Detect which cell encompasses the target text, then output its (X, Y) center coordinate. 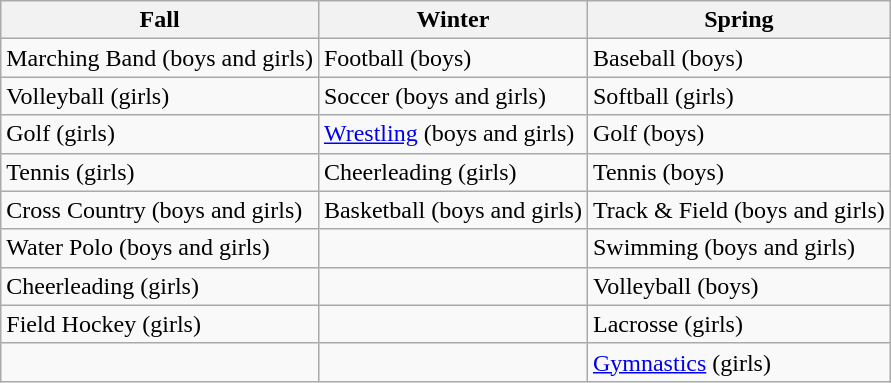
Volleyball (girls) (160, 96)
Spring (738, 20)
Swimming (boys and girls) (738, 248)
Lacrosse (girls) (738, 324)
Wrestling (boys and girls) (452, 134)
Field Hockey (girls) (160, 324)
Volleyball (boys) (738, 286)
Winter (452, 20)
Golf (boys) (738, 134)
Marching Band (boys and girls) (160, 58)
Golf (girls) (160, 134)
Cross Country (boys and girls) (160, 210)
Fall (160, 20)
Soccer (boys and girls) (452, 96)
Track & Field (boys and girls) (738, 210)
Softball (girls) (738, 96)
Gymnastics (girls) (738, 362)
Tennis (girls) (160, 172)
Baseball (boys) (738, 58)
Basketball (boys and girls) (452, 210)
Football (boys) (452, 58)
Tennis (boys) (738, 172)
Water Polo (boys and girls) (160, 248)
